Search for the cell housing the specified text and yield its (x, y) center coordinate. 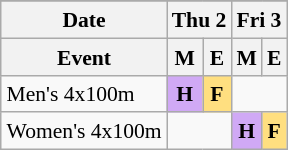
Event (84, 56)
Thu 2 (200, 20)
Men's 4x100m (84, 94)
Fri 3 (258, 20)
Date (84, 20)
Women's 4x100m (84, 130)
